Extract the (x, y) coordinate from the center of the cell holding the provided text.  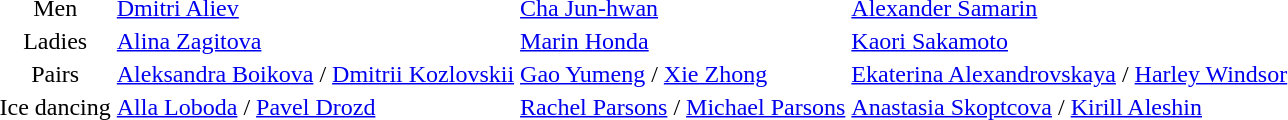
Alina Zagitova (315, 41)
Marin Honda (683, 41)
Aleksandra Boikova / Dmitrii Kozlovskii (315, 74)
Gao Yumeng / Xie Zhong (683, 74)
